Extract the [x, y] coordinate from the center of the cell holding the provided text.  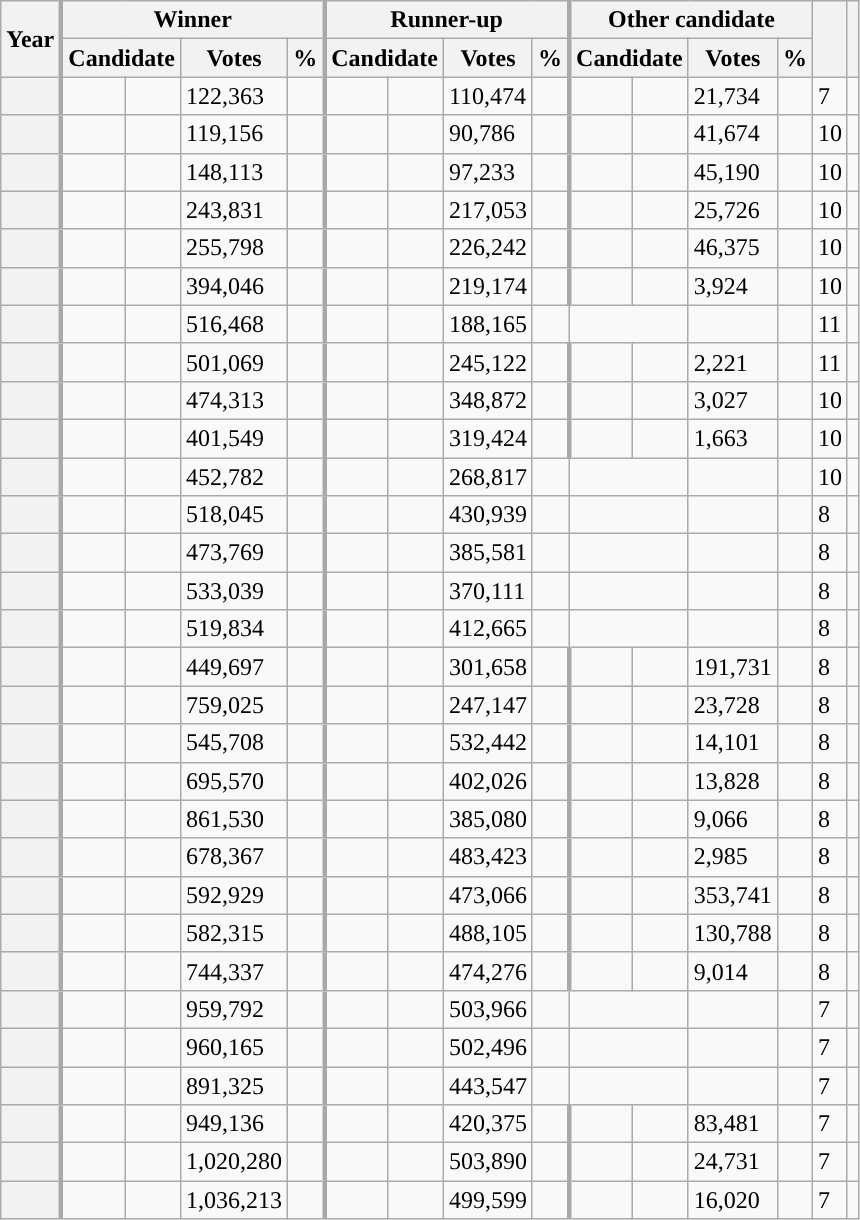
46,375 [732, 248]
16,020 [732, 1200]
41,674 [732, 134]
1,663 [732, 438]
891,325 [234, 1085]
130,788 [732, 933]
247,147 [488, 705]
2,985 [732, 857]
861,530 [234, 819]
268,817 [488, 477]
592,929 [234, 895]
394,046 [234, 286]
21,734 [732, 96]
348,872 [488, 400]
97,233 [488, 172]
1,020,280 [234, 1162]
370,111 [488, 591]
473,066 [488, 895]
695,570 [234, 781]
1,036,213 [234, 1200]
243,831 [234, 210]
502,496 [488, 1047]
9,014 [732, 971]
191,731 [732, 667]
412,665 [488, 629]
499,599 [488, 1200]
3,027 [732, 400]
516,468 [234, 324]
385,581 [488, 553]
452,782 [234, 477]
Other candidate [690, 20]
83,481 [732, 1124]
25,726 [732, 210]
420,375 [488, 1124]
960,165 [234, 1047]
217,053 [488, 210]
301,658 [488, 667]
532,442 [488, 743]
474,313 [234, 400]
519,834 [234, 629]
Year [32, 39]
122,363 [234, 96]
678,367 [234, 857]
503,890 [488, 1162]
503,966 [488, 1009]
90,786 [488, 134]
2,221 [732, 362]
14,101 [732, 743]
401,549 [234, 438]
9,066 [732, 819]
744,337 [234, 971]
533,039 [234, 591]
488,105 [488, 933]
24,731 [732, 1162]
148,113 [234, 172]
188,165 [488, 324]
110,474 [488, 96]
402,026 [488, 781]
483,423 [488, 857]
Runner-up [446, 20]
759,025 [234, 705]
474,276 [488, 971]
3,924 [732, 286]
473,769 [234, 553]
119,156 [234, 134]
23,728 [732, 705]
219,174 [488, 286]
255,798 [234, 248]
13,828 [732, 781]
353,741 [732, 895]
430,939 [488, 515]
959,792 [234, 1009]
Winner [192, 20]
518,045 [234, 515]
545,708 [234, 743]
226,242 [488, 248]
385,080 [488, 819]
319,424 [488, 438]
449,697 [234, 667]
501,069 [234, 362]
582,315 [234, 933]
443,547 [488, 1085]
949,136 [234, 1124]
245,122 [488, 362]
45,190 [732, 172]
